Locate the cell with the specified text and output its (x, y) center coordinate. 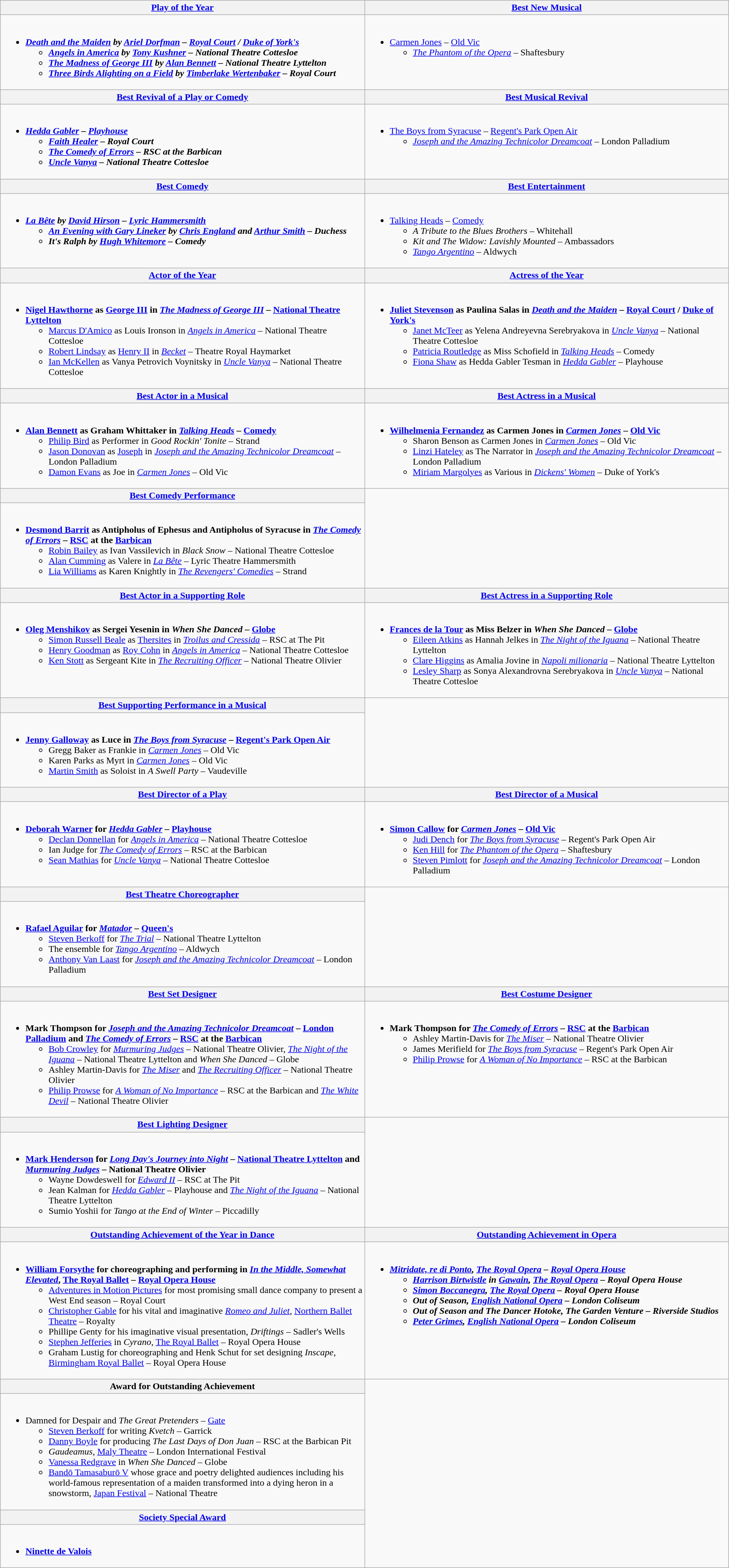
Award for Outstanding Achievement (182, 1386)
Best Actor in a Musical (182, 396)
Society Special Award (182, 1517)
Best New Musical (547, 8)
Best Actress in a Supporting Role (547, 595)
Best Lighting Designer (182, 1125)
The Boys from Syracuse – Regent's Park Open AirJoseph and the Amazing Technicolor Dreamcoat – London Palladium (547, 142)
Best Revival of a Play or Comedy (182, 97)
Talking Heads – ComedyA Tribute to the Blues Brothers – WhitehallKit and The Widow: Lavishly Mounted – AmbassadorsTango Argentino – Aldwych (547, 231)
Outstanding Achievement in Opera (547, 1235)
Best Director of a Play (182, 795)
Hedda Gabler – PlayhouseFaith Healer – Royal CourtThe Comedy of Errors – RSC at the BarbicanUncle Vanya – National Theatre Cottesloe (182, 142)
Best Supporting Performance in a Musical (182, 705)
Actor of the Year (182, 275)
Carmen Jones – Old VicThe Phantom of the Opera – Shaftesbury (547, 52)
Best Director of a Musical (547, 795)
Best Set Designer (182, 994)
Best Costume Designer (547, 994)
Actress of the Year (547, 275)
Best Comedy Performance (182, 495)
Best Comedy (182, 186)
Outstanding Achievement of the Year in Dance (182, 1235)
Best Theatre Choreographer (182, 894)
Best Actress in a Musical (547, 396)
Best Musical Revival (547, 97)
Play of the Year (182, 8)
Ninette de Valois (182, 1546)
Best Entertainment (547, 186)
Best Actor in a Supporting Role (182, 595)
